Detect which cell encompasses the target text, then output its (X, Y) center coordinate. 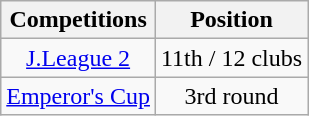
J.League 2 (78, 58)
3rd round (231, 96)
Position (231, 20)
Competitions (78, 20)
11th / 12 clubs (231, 58)
Emperor's Cup (78, 96)
